Output the (X, Y) coordinate of the center of the cell containing the given text.  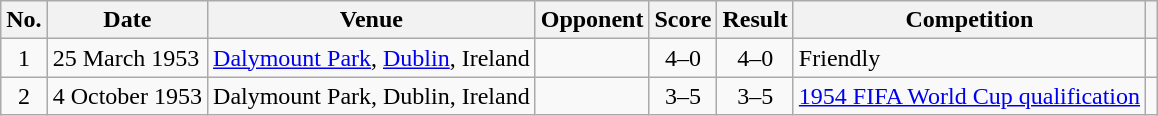
2 (24, 96)
Friendly (969, 58)
No. (24, 20)
Opponent (592, 20)
Date (127, 20)
Score (683, 20)
Venue (372, 20)
Result (755, 20)
25 March 1953 (127, 58)
1954 FIFA World Cup qualification (969, 96)
4 October 1953 (127, 96)
Competition (969, 20)
1 (24, 58)
